Output the [x, y] coordinate of the center of the cell containing the given text.  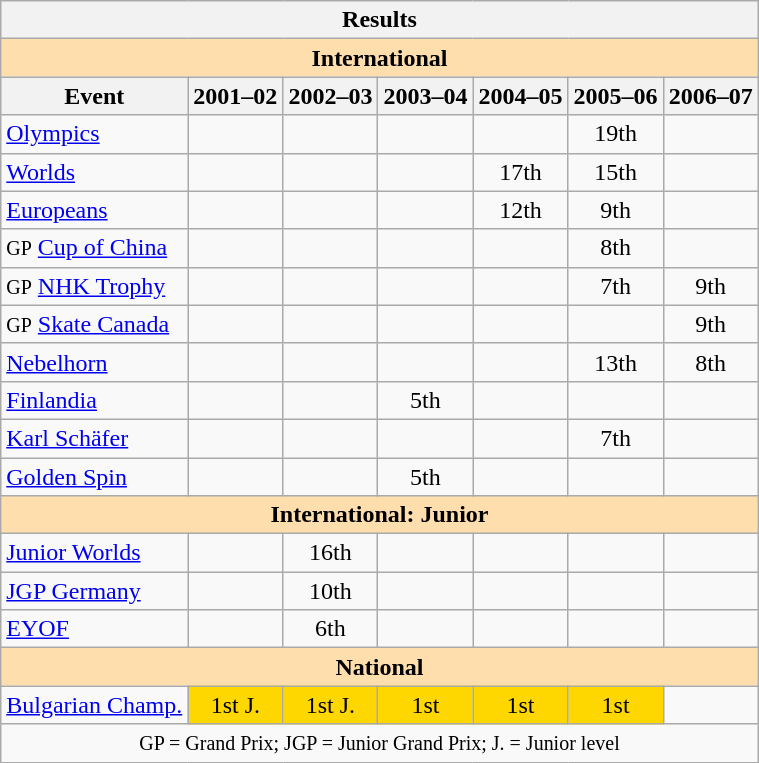
International: Junior [380, 515]
2005–06 [616, 96]
Karl Schäfer [94, 438]
Event [94, 96]
GP Cup of China [94, 248]
Golden Spin [94, 477]
16th [330, 553]
GP NHK Trophy [94, 286]
Nebelhorn [94, 362]
12th [520, 210]
2003–04 [426, 96]
6th [330, 629]
GP = Grand Prix; JGP = Junior Grand Prix; J. = Junior level [380, 743]
Worlds [94, 172]
Olympics [94, 134]
19th [616, 134]
17th [520, 172]
Results [380, 20]
2004–05 [520, 96]
15th [616, 172]
International [380, 58]
2001–02 [236, 96]
Bulgarian Champ. [94, 705]
EYOF [94, 629]
10th [330, 591]
GP Skate Canada [94, 324]
2006–07 [710, 96]
Finlandia [94, 400]
National [380, 667]
Europeans [94, 210]
Junior Worlds [94, 553]
2002–03 [330, 96]
JGP Germany [94, 591]
13th [616, 362]
